For the text-containing cell, return its midpoint in (X, Y) coordinate format. 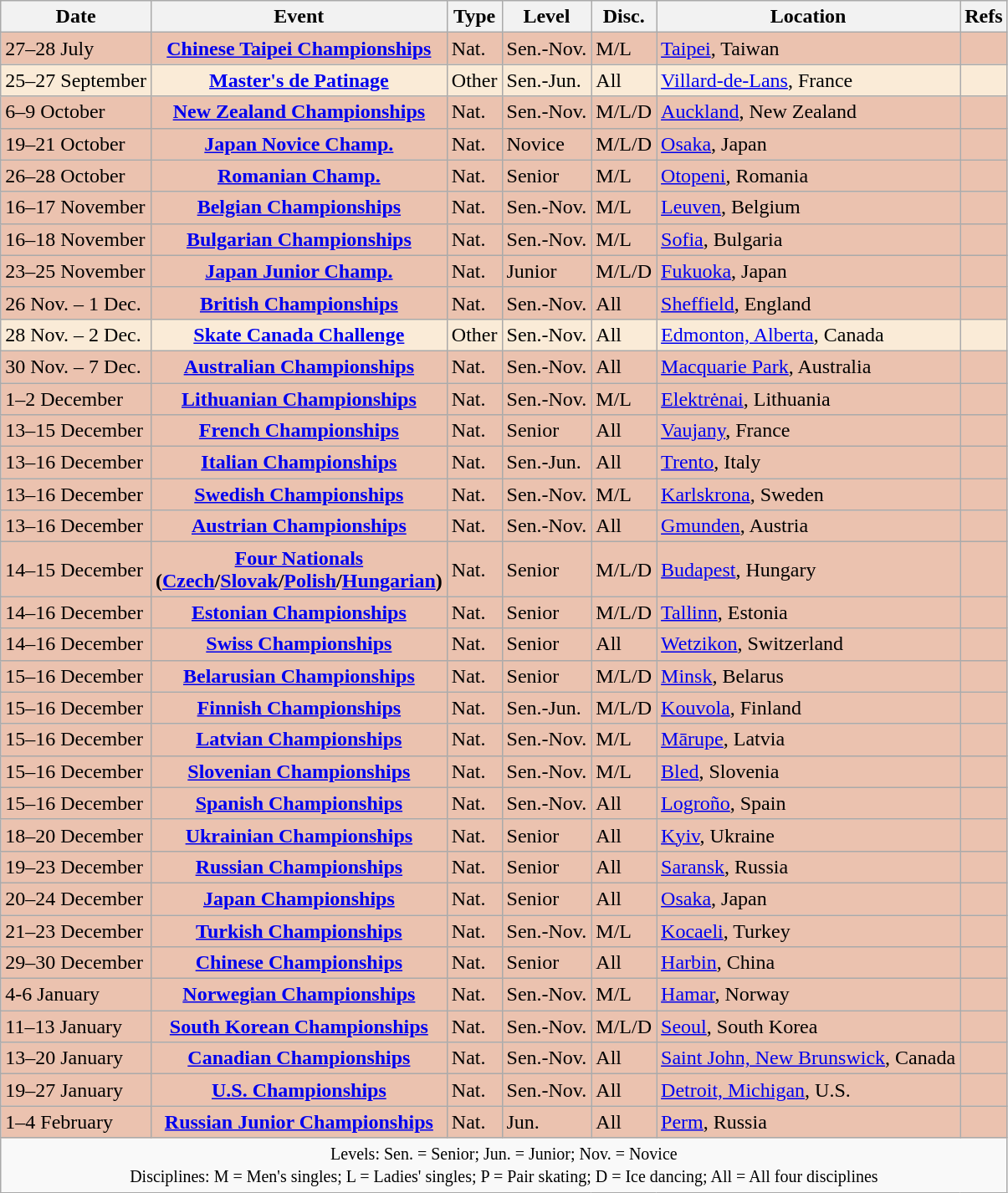
Harbin, China (808, 963)
Russian Championships (299, 867)
Kyiv, Ukraine (808, 835)
Disc. (624, 17)
21–23 December (76, 931)
Bled, Slovenia (808, 771)
19–21 October (76, 144)
Date (76, 17)
Edmonton, Alberta, Canada (808, 335)
Jun. (547, 1122)
16–18 November (76, 239)
Canadian Championships (299, 1058)
Austrian Championships (299, 526)
Event (299, 17)
British Championships (299, 303)
Refs (984, 17)
Japan Junior Champ. (299, 271)
Russian Junior Championships (299, 1122)
Kouvola, Finland (808, 708)
Slovenian Championships (299, 771)
Gmunden, Austria (808, 526)
26–28 October (76, 176)
Japan Novice Champ. (299, 144)
19–23 December (76, 867)
Bulgarian Championships (299, 239)
26 Nov. – 1 Dec. (76, 303)
Fukuoka, Japan (808, 271)
13–15 December (76, 431)
18–20 December (76, 835)
6–9 October (76, 112)
Mārupe, Latvia (808, 740)
Level (547, 17)
Master's de Patinage (299, 80)
Perm, Russia (808, 1122)
19–27 January (76, 1090)
30 Nov. – 7 Dec. (76, 366)
Elektrėnai, Lithuania (808, 399)
Villard-de-Lans, France (808, 80)
Four Nationals (Czech/Slovak/Polish/Hungarian) (299, 569)
Romanian Champ. (299, 176)
Finnish Championships (299, 708)
Swedish Championships (299, 494)
Hamar, Norway (808, 995)
1–4 February (76, 1122)
French Championships (299, 431)
27–28 July (76, 49)
Japan Championships (299, 899)
Belgian Championships (299, 207)
Chinese Taipei Championships (299, 49)
Saransk, Russia (808, 867)
Chinese Championships (299, 963)
Location (808, 17)
New Zealand Championships (299, 112)
Australian Championships (299, 366)
Logroño, Spain (808, 803)
Swiss Championships (299, 644)
20–24 December (76, 899)
Vaujany, France (808, 431)
Auckland, New Zealand (808, 112)
25–27 September (76, 80)
Detroit, Michigan, U.S. (808, 1090)
Tallinn, Estonia (808, 612)
16–17 November (76, 207)
Sofia, Bulgaria (808, 239)
Seoul, South Korea (808, 1027)
Sheffield, England (808, 303)
Macquarie Park, Australia (808, 366)
29–30 December (76, 963)
Estonian Championships (299, 612)
Karlskrona, Sweden (808, 494)
Type (474, 17)
Ukrainian Championships (299, 835)
Kocaeli, Turkey (808, 931)
28 Nov. – 2 Dec. (76, 335)
Taipei, Taiwan (808, 49)
14–15 December (76, 569)
Norwegian Championships (299, 995)
South Korean Championships (299, 1027)
Minsk, Belarus (808, 676)
13–20 January (76, 1058)
Otopeni, Romania (808, 176)
Junior (547, 271)
Spanish Championships (299, 803)
Turkish Championships (299, 931)
Italian Championships (299, 463)
Saint John, New Brunswick, Canada (808, 1058)
Budapest, Hungary (808, 569)
Leuven, Belgium (808, 207)
Trento, Italy (808, 463)
Skate Canada Challenge (299, 335)
Novice (547, 144)
U.S. Championships (299, 1090)
Belarusian Championships (299, 676)
23–25 November (76, 271)
4-6 January (76, 995)
11–13 January (76, 1027)
Latvian Championships (299, 740)
Lithuanian Championships (299, 399)
1–2 December (76, 399)
Wetzikon, Switzerland (808, 644)
